Provide the [X, Y] coordinate of the cell's center where the given text is located.  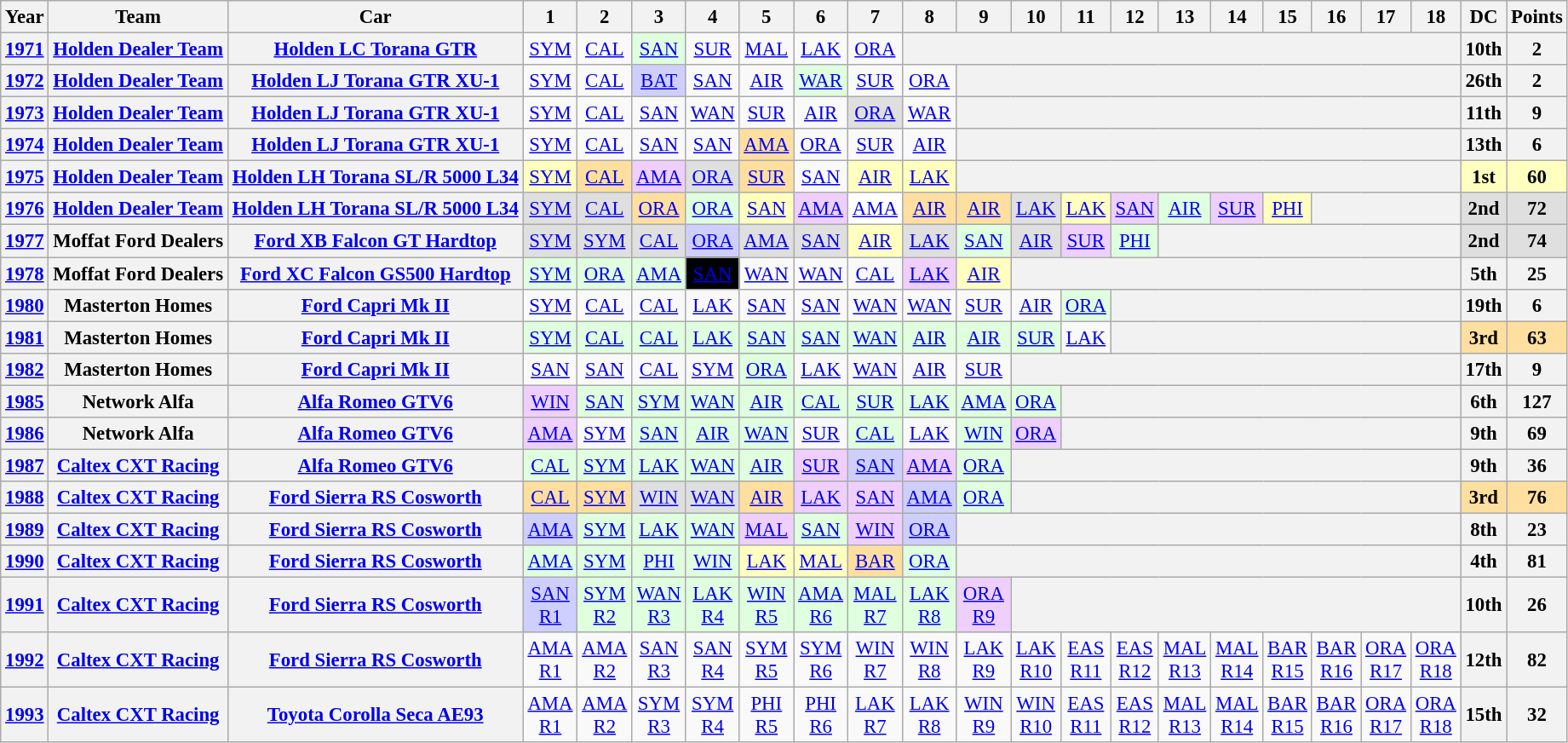
SYMR3 [659, 716]
8 [929, 17]
LAKR9 [984, 659]
14 [1237, 17]
WINR9 [984, 716]
1985 [25, 401]
SANR4 [712, 659]
1977 [25, 241]
1 [550, 17]
SYMR5 [767, 659]
PHIR6 [821, 716]
WINR7 [875, 659]
13th [1484, 145]
1975 [25, 177]
10 [1036, 17]
1986 [25, 434]
1988 [25, 498]
1972 [25, 81]
Team [138, 17]
1987 [25, 465]
1991 [25, 605]
SYMR2 [605, 605]
5th [1484, 274]
LAKR10 [1036, 659]
15th [1484, 716]
1992 [25, 659]
7 [875, 17]
82 [1536, 659]
1993 [25, 716]
74 [1536, 241]
23 [1536, 529]
72 [1536, 209]
69 [1536, 434]
WANR3 [659, 605]
4th [1484, 562]
1st [1484, 177]
15 [1288, 17]
16 [1335, 17]
76 [1536, 498]
PHIR5 [767, 716]
1980 [25, 305]
Year [25, 17]
81 [1536, 562]
17 [1387, 17]
1974 [25, 145]
1973 [25, 113]
11 [1085, 17]
5 [767, 17]
Points [1536, 17]
Ford XB Falcon GT Hardtop [375, 241]
63 [1536, 337]
13 [1184, 17]
1989 [25, 529]
60 [1536, 177]
Car [375, 17]
1990 [25, 562]
32 [1536, 716]
AMAR6 [821, 605]
MALR7 [875, 605]
17th [1484, 369]
LAKR7 [875, 716]
SYMR6 [821, 659]
Toyota Corolla Seca AE93 [375, 716]
19th [1484, 305]
SYMR4 [712, 716]
1981 [25, 337]
WINR10 [1036, 716]
1978 [25, 274]
SANR3 [659, 659]
BAR [875, 562]
1982 [25, 369]
ORAR9 [984, 605]
1976 [25, 209]
1971 [25, 49]
18 [1436, 17]
25 [1536, 274]
Ford XC Falcon GS500 Hardtop [375, 274]
6th [1484, 401]
127 [1536, 401]
26 [1536, 605]
WINR8 [929, 659]
WINR5 [767, 605]
4 [712, 17]
12th [1484, 659]
BAT [659, 81]
26th [1484, 81]
LAKR4 [712, 605]
DC [1484, 17]
8th [1484, 529]
Holden LC Torana GTR [375, 49]
3 [659, 17]
36 [1536, 465]
SANR1 [550, 605]
12 [1134, 17]
11th [1484, 113]
